Return the [X, Y] coordinate for the center point of the cell that contains the specified text.  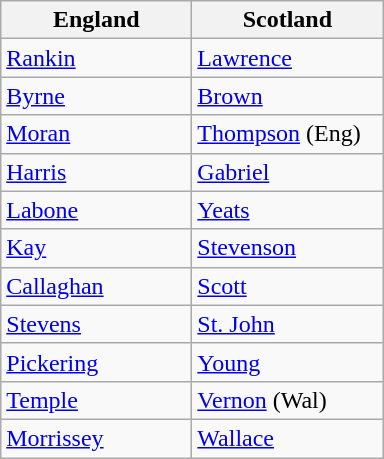
Rankin [96, 58]
Stevens [96, 324]
Scott [288, 286]
Young [288, 362]
Yeats [288, 210]
Vernon (Wal) [288, 400]
Moran [96, 134]
Gabriel [288, 172]
Harris [96, 172]
Pickering [96, 362]
Kay [96, 248]
Scotland [288, 20]
Labone [96, 210]
Thompson (Eng) [288, 134]
Lawrence [288, 58]
Byrne [96, 96]
Brown [288, 96]
Callaghan [96, 286]
Wallace [288, 438]
Stevenson [288, 248]
England [96, 20]
St. John [288, 324]
Temple [96, 400]
Morrissey [96, 438]
